Return [x, y] of the center of cell containing provided text 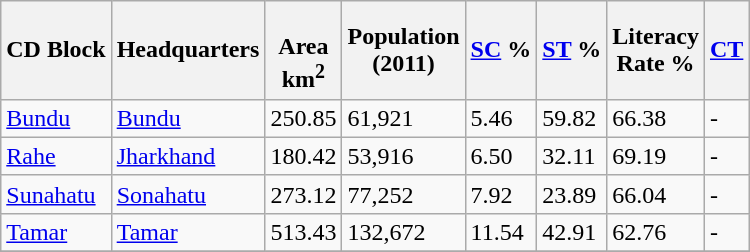
Areakm2 [304, 50]
66.04 [656, 194]
250.85 [304, 118]
Headquarters [188, 50]
11.54 [501, 232]
53,916 [404, 156]
77,252 [404, 194]
273.12 [304, 194]
CT [726, 50]
62.76 [656, 232]
32.11 [572, 156]
42.91 [572, 232]
6.50 [501, 156]
59.82 [572, 118]
SC % [501, 50]
Literacy Rate % [656, 50]
69.19 [656, 156]
Jharkhand [188, 156]
Sunahatu [56, 194]
66.38 [656, 118]
7.92 [501, 194]
5.46 [501, 118]
23.89 [572, 194]
180.42 [304, 156]
Rahe [56, 156]
61,921 [404, 118]
ST % [572, 50]
513.43 [304, 232]
Population(2011) [404, 50]
132,672 [404, 232]
Sonahatu [188, 194]
CD Block [56, 50]
